Provide the (x, y) coordinate of the cell's center where the given text is located.  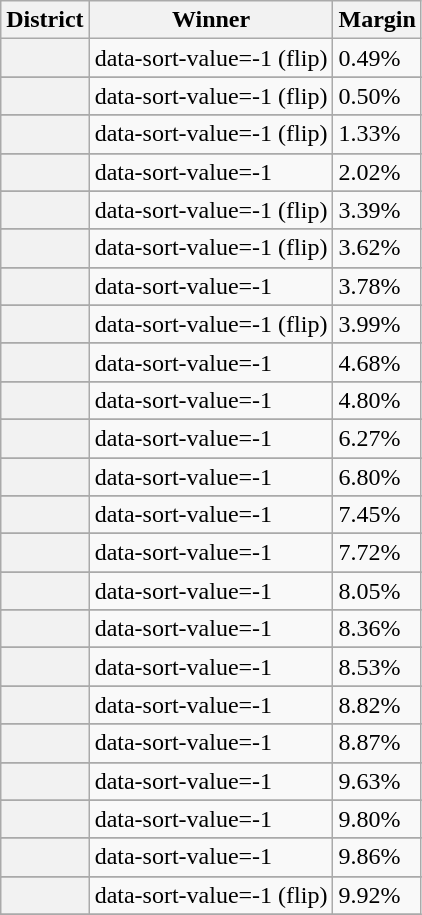
District (45, 20)
8.36% (377, 629)
0.50% (377, 96)
8.87% (377, 743)
3.39% (377, 210)
3.62% (377, 248)
8.53% (377, 667)
3.78% (377, 286)
Winner (211, 20)
9.92% (377, 895)
7.72% (377, 553)
9.86% (377, 857)
Margin (377, 20)
7.45% (377, 515)
1.33% (377, 134)
2.02% (377, 172)
3.99% (377, 324)
0.49% (377, 58)
8.82% (377, 705)
9.63% (377, 781)
6.27% (377, 438)
6.80% (377, 477)
8.05% (377, 591)
4.68% (377, 362)
9.80% (377, 819)
4.80% (377, 400)
